Detect which cell encompasses the target text, then output its (x, y) center coordinate. 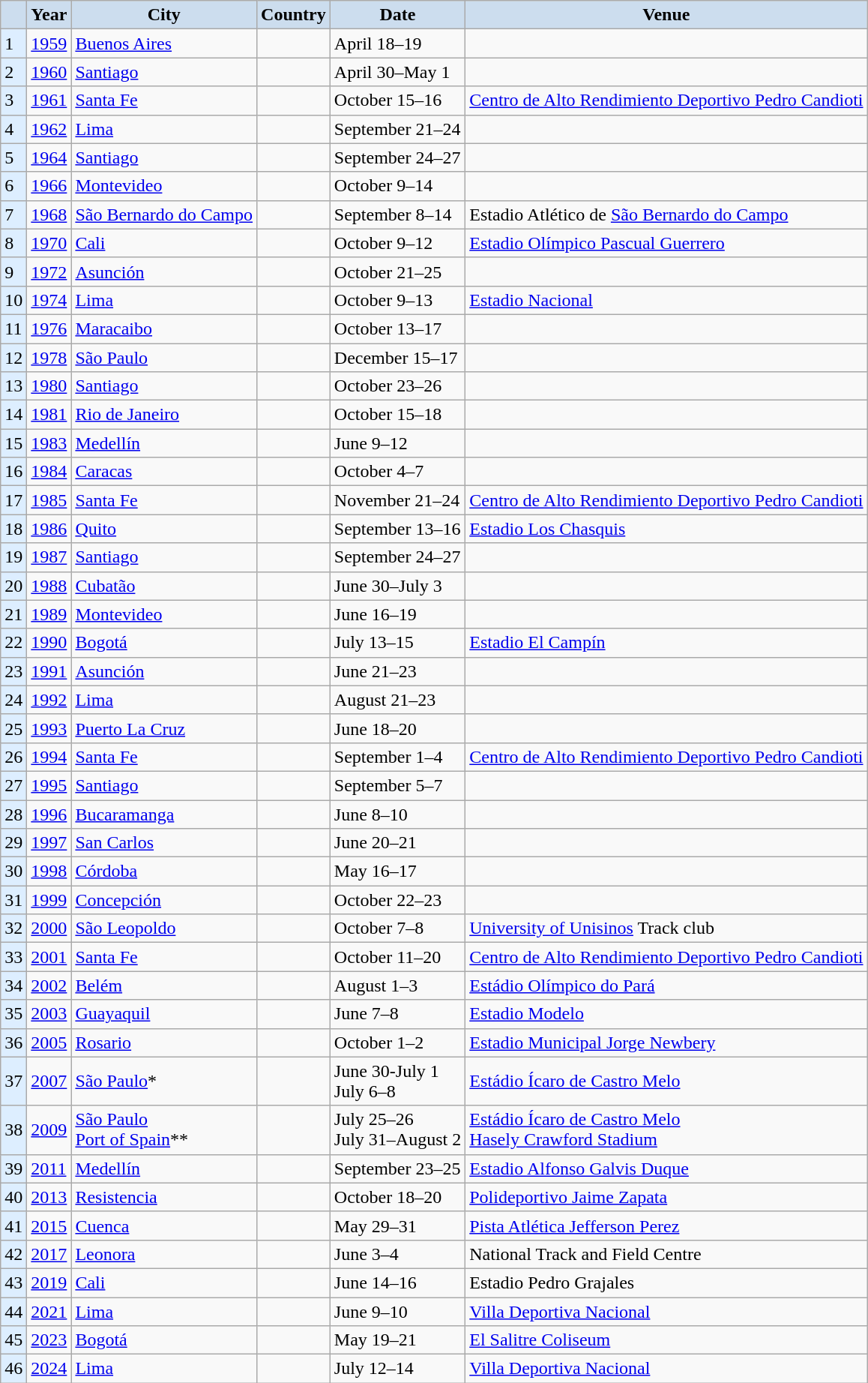
Guayaquil (164, 1014)
33 (13, 957)
1960 (49, 72)
August 1–3 (397, 985)
São Paulo* (164, 1081)
Estadio Pedro Grajales (666, 1282)
23 (13, 671)
2000 (49, 928)
38 (13, 1129)
1961 (49, 100)
32 (13, 928)
29 (13, 843)
Maracaibo (164, 328)
41 (13, 1225)
20 (13, 586)
Concepción (164, 900)
National Track and Field Centre (666, 1254)
1996 (49, 814)
April 18–19 (397, 43)
October 15–16 (397, 100)
1959 (49, 43)
22 (13, 643)
June 16–19 (397, 614)
1976 (49, 328)
24 (13, 700)
Estadio Nacional (666, 300)
October 11–20 (397, 957)
São Paulo (164, 358)
Estadio Modelo (666, 1014)
October 18–20 (397, 1197)
Quito (164, 529)
1984 (49, 472)
Estadio Alfonso Galvis Duque (666, 1168)
1997 (49, 843)
June 30-July 1 July 6–8 (397, 1081)
May 29–31 (397, 1225)
June 9–12 (397, 443)
Resistencia (164, 1197)
2019 (49, 1282)
1986 (49, 529)
November 21–24 (397, 500)
Córdoba (164, 871)
18 (13, 529)
7 (13, 214)
27 (13, 785)
5 (13, 157)
1988 (49, 586)
1970 (49, 243)
São Leopoldo (164, 928)
September 1–4 (397, 757)
Estadio Municipal Jorge Newbery (666, 1042)
1978 (49, 358)
July 25–26 July 31–August 2 (397, 1129)
September 21–24 (397, 129)
45 (13, 1340)
October 15–18 (397, 415)
June 7–8 (397, 1014)
Rio de Janeiro (164, 415)
2005 (49, 1042)
14 (13, 415)
28 (13, 814)
Estadio Atlético de São Bernardo do Campo (666, 214)
Venue (666, 15)
July 13–15 (397, 643)
São Paulo Port of Spain** (164, 1129)
2015 (49, 1225)
Estadio Los Chasquis (666, 529)
Bucaramanga (164, 814)
San Carlos (164, 843)
1987 (49, 557)
3 (13, 100)
1985 (49, 500)
September 13–16 (397, 529)
Belém (164, 985)
17 (13, 500)
August 21–23 (397, 700)
44 (13, 1312)
1991 (49, 671)
October 13–17 (397, 328)
University of Unisinos Track club (666, 928)
11 (13, 328)
2017 (49, 1254)
São Bernardo do Campo (164, 214)
July 12–14 (397, 1369)
1989 (49, 614)
1993 (49, 728)
Rosario (164, 1042)
42 (13, 1254)
Cubatão (164, 586)
October 9–12 (397, 243)
Country (294, 15)
34 (13, 985)
25 (13, 728)
9 (13, 271)
Polideportivo Jaime Zapata (666, 1197)
1962 (49, 129)
2024 (49, 1369)
June 3–4 (397, 1254)
2013 (49, 1197)
June 30–July 3 (397, 586)
May 16–17 (397, 871)
15 (13, 443)
26 (13, 757)
December 15–17 (397, 358)
Date (397, 15)
June 9–10 (397, 1312)
El Salitre Coliseum (666, 1340)
16 (13, 472)
April 30–May 1 (397, 72)
1 (13, 43)
2021 (49, 1312)
October 22–23 (397, 900)
October 23–26 (397, 386)
1964 (49, 157)
2023 (49, 1340)
10 (13, 300)
Estadio Olímpico Pascual Guerrero (666, 243)
8 (13, 243)
21 (13, 614)
Buenos Aires (164, 43)
12 (13, 358)
2 (13, 72)
2003 (49, 1014)
46 (13, 1369)
May 19–21 (397, 1340)
35 (13, 1014)
October 9–13 (397, 300)
September 5–7 (397, 785)
2002 (49, 985)
6 (13, 186)
October 21–25 (397, 271)
October 9–14 (397, 186)
September 8–14 (397, 214)
2009 (49, 1129)
43 (13, 1282)
City (164, 15)
2011 (49, 1168)
Pista Atlética Jefferson Perez (666, 1225)
Estádio Olímpico do Pará (666, 985)
October 1–2 (397, 1042)
Year (49, 15)
39 (13, 1168)
1968 (49, 214)
1966 (49, 186)
June 14–16 (397, 1282)
1998 (49, 871)
13 (13, 386)
Estadio El Campín (666, 643)
September 23–25 (397, 1168)
4 (13, 129)
1992 (49, 700)
1990 (49, 643)
Puerto La Cruz (164, 728)
36 (13, 1042)
1972 (49, 271)
Estádio Ícaro de Castro Melo Hasely Crawford Stadium (666, 1129)
2007 (49, 1081)
1980 (49, 386)
1995 (49, 785)
1999 (49, 900)
2001 (49, 957)
1981 (49, 415)
June 20–21 (397, 843)
Leonora (164, 1254)
June 18–20 (397, 728)
40 (13, 1197)
1983 (49, 443)
Cuenca (164, 1225)
October 7–8 (397, 928)
June 8–10 (397, 814)
30 (13, 871)
October 4–7 (397, 472)
1974 (49, 300)
Estádio Ícaro de Castro Melo (666, 1081)
1994 (49, 757)
37 (13, 1081)
31 (13, 900)
19 (13, 557)
June 21–23 (397, 671)
Caracas (164, 472)
